Return the (x, y) coordinate for the center point of the cell that contains the specified text.  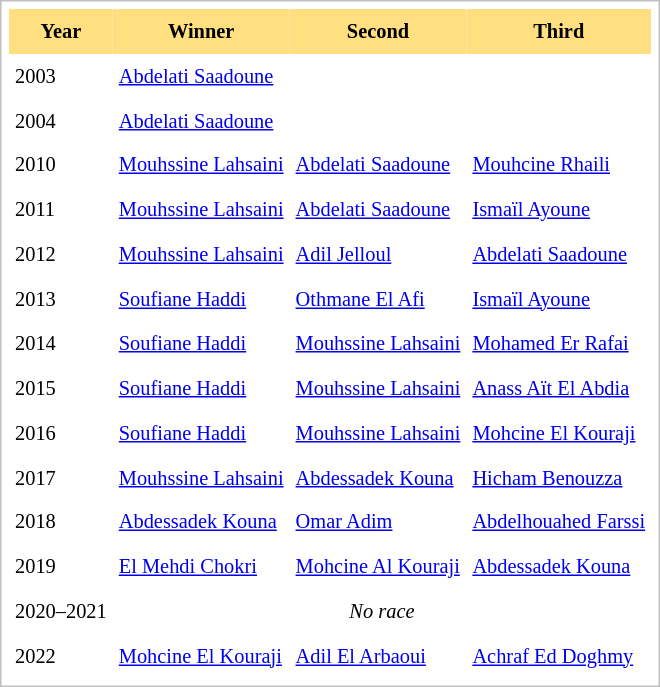
2010 (61, 166)
2019 (61, 566)
Mohamed Er Rafai (558, 344)
2004 (61, 120)
Mohcine Al Kouraji (378, 566)
Abdelhouahed Farssi (558, 522)
2015 (61, 388)
2017 (61, 478)
2022 (61, 656)
Third (558, 32)
Othmane El Afi (378, 300)
Second (378, 32)
Adil Jelloul (378, 254)
2011 (61, 210)
2003 (61, 76)
Hicham Benouzza (558, 478)
Anass Aït El Abdia (558, 388)
Year (61, 32)
2013 (61, 300)
Adil El Arbaoui (378, 656)
Achraf Ed Doghmy (558, 656)
2016 (61, 434)
No race (382, 612)
Mouhcine Rhaili (558, 166)
Omar Adim (378, 522)
El Mehdi Chokri (202, 566)
2020–2021 (61, 612)
2018 (61, 522)
2014 (61, 344)
Winner (202, 32)
2012 (61, 254)
